Return [X, Y] of the center of cell containing provided text 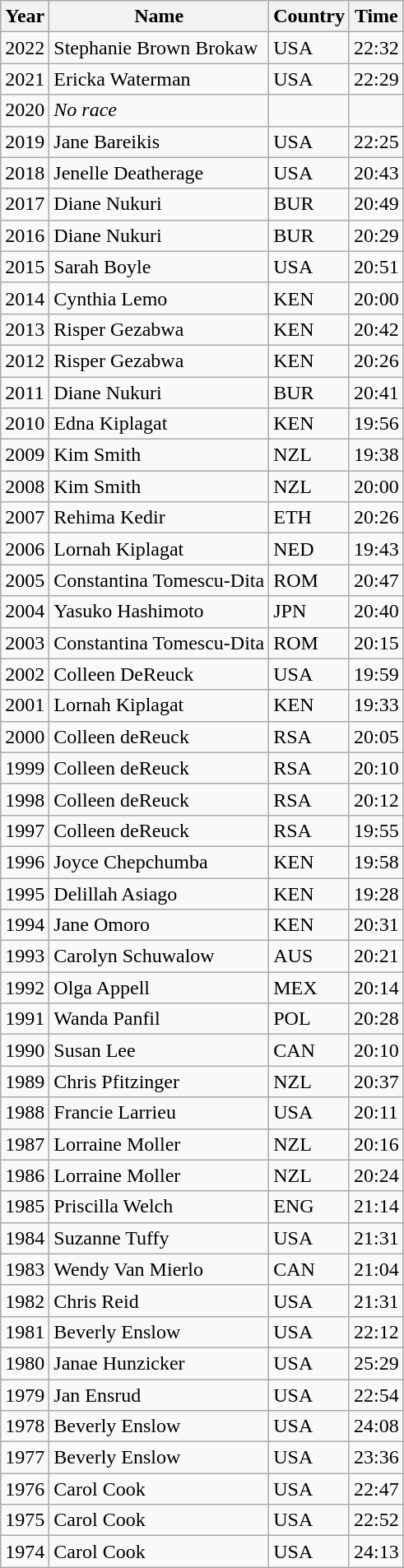
1992 [25, 988]
Jane Bareikis [160, 142]
Ericka Waterman [160, 79]
1986 [25, 1175]
Colleen DeReuck [160, 674]
No race [160, 110]
Jenelle Deatherage [160, 173]
1979 [25, 1395]
2014 [25, 298]
1993 [25, 956]
JPN [309, 612]
Chris Pfitzinger [160, 1082]
Joyce Chepchumba [160, 862]
2011 [25, 393]
20:47 [376, 580]
19:56 [376, 424]
1988 [25, 1113]
Olga Appell [160, 988]
NED [309, 549]
Rehima Kedir [160, 518]
20:21 [376, 956]
1985 [25, 1207]
1997 [25, 831]
Edna Kiplagat [160, 424]
20:16 [376, 1144]
2008 [25, 486]
20:29 [376, 235]
2013 [25, 329]
22:52 [376, 1520]
20:12 [376, 799]
20:15 [376, 643]
Time [376, 16]
1998 [25, 799]
1980 [25, 1363]
2001 [25, 705]
2000 [25, 737]
Cynthia Lemo [160, 298]
Jan Ensrud [160, 1395]
1989 [25, 1082]
Sarah Boyle [160, 267]
1977 [25, 1458]
20:43 [376, 173]
Susan Lee [160, 1050]
2019 [25, 142]
2007 [25, 518]
Chris Reid [160, 1300]
2005 [25, 580]
1981 [25, 1332]
24:13 [376, 1552]
2021 [25, 79]
2018 [25, 173]
20:31 [376, 925]
21:14 [376, 1207]
2006 [25, 549]
Delillah Asiago [160, 893]
20:49 [376, 204]
2012 [25, 361]
1983 [25, 1269]
1976 [25, 1489]
20:05 [376, 737]
1995 [25, 893]
1994 [25, 925]
20:14 [376, 988]
20:37 [376, 1082]
1984 [25, 1238]
23:36 [376, 1458]
20:24 [376, 1175]
Stephanie Brown Brokaw [160, 48]
2002 [25, 674]
Francie Larrieu [160, 1113]
19:58 [376, 862]
2015 [25, 267]
24:08 [376, 1426]
19:28 [376, 893]
2020 [25, 110]
22:32 [376, 48]
1975 [25, 1520]
Carolyn Schuwalow [160, 956]
20:28 [376, 1019]
2009 [25, 455]
1978 [25, 1426]
22:12 [376, 1332]
Year [25, 16]
20:41 [376, 393]
19:59 [376, 674]
21:04 [376, 1269]
19:38 [376, 455]
POL [309, 1019]
ETH [309, 518]
20:51 [376, 267]
2010 [25, 424]
2004 [25, 612]
20:11 [376, 1113]
Suzanne Tuffy [160, 1238]
Yasuko Hashimoto [160, 612]
1987 [25, 1144]
1999 [25, 768]
2022 [25, 48]
Wanda Panfil [160, 1019]
22:29 [376, 79]
Wendy Van Mierlo [160, 1269]
1991 [25, 1019]
Priscilla Welch [160, 1207]
22:25 [376, 142]
2016 [25, 235]
Janae Hunzicker [160, 1363]
1982 [25, 1300]
20:42 [376, 329]
ENG [309, 1207]
19:43 [376, 549]
Jane Omoro [160, 925]
22:47 [376, 1489]
19:33 [376, 705]
25:29 [376, 1363]
2003 [25, 643]
19:55 [376, 831]
2017 [25, 204]
Name [160, 16]
20:40 [376, 612]
MEX [309, 988]
1974 [25, 1552]
1996 [25, 862]
22:54 [376, 1395]
AUS [309, 956]
Country [309, 16]
1990 [25, 1050]
